Identify which cell holds the provided text, then report its (X, Y) central coordinate. 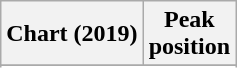
Chart (2019) (72, 34)
Peakposition (189, 34)
